Detect which cell encompasses the target text, then output its [x, y] center coordinate. 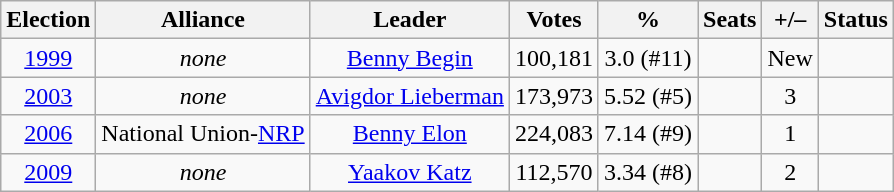
2006 [48, 134]
Election [48, 20]
Alliance [203, 20]
3.0 (#11) [648, 58]
+/– [790, 20]
New [790, 58]
National Union-NRP [203, 134]
1999 [48, 58]
1 [790, 134]
112,570 [554, 172]
Yaakov Katz [410, 172]
Benny Begin [410, 58]
Votes [554, 20]
3 [790, 96]
224,083 [554, 134]
3.34 (#8) [648, 172]
% [648, 20]
2009 [48, 172]
100,181 [554, 58]
2003 [48, 96]
Avigdor Lieberman [410, 96]
5.52 (#5) [648, 96]
Seats [730, 20]
7.14 (#9) [648, 134]
173,973 [554, 96]
Benny Elon [410, 134]
Leader [410, 20]
2 [790, 172]
Status [856, 20]
